Extract the (X, Y) coordinate from the center of the cell holding the provided text.  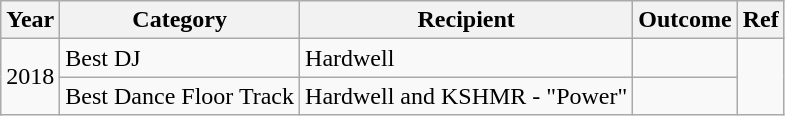
Ref (760, 20)
Hardwell and KSHMR - "Power" (466, 96)
2018 (30, 77)
Best Dance Floor Track (180, 96)
Best DJ (180, 58)
Category (180, 20)
Year (30, 20)
Outcome (685, 20)
Recipient (466, 20)
Hardwell (466, 58)
